Search for the cell housing the specified text and yield its (X, Y) center coordinate. 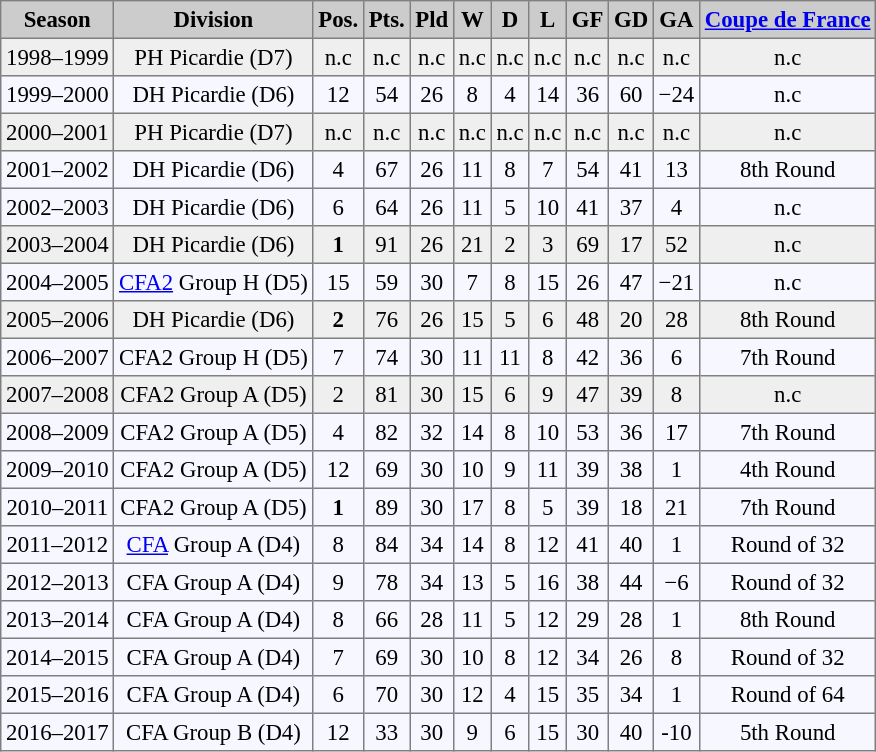
33 (386, 732)
2007–2008 (58, 395)
53 (588, 432)
89 (386, 507)
CFA Group B (D4) (214, 732)
2008–2009 (58, 432)
−24 (676, 95)
2002–2003 (58, 207)
76 (386, 320)
−6 (676, 582)
5th Round (788, 732)
Round of 64 (788, 695)
81 (386, 395)
2012–2013 (58, 582)
2000–2001 (58, 132)
2003–2004 (58, 245)
29 (588, 620)
W (472, 20)
32 (432, 432)
Season (58, 20)
2014–2015 (58, 657)
Division (214, 20)
59 (386, 282)
35 (588, 695)
91 (386, 245)
2013–2014 (58, 620)
44 (632, 582)
70 (386, 695)
Pos. (338, 20)
2004–2005 (58, 282)
84 (386, 545)
2005–2006 (58, 320)
78 (386, 582)
GA (676, 20)
74 (386, 357)
48 (588, 320)
42 (588, 357)
16 (548, 582)
4th Round (788, 470)
−21 (676, 282)
20 (632, 320)
1998–1999 (58, 57)
2006–2007 (58, 357)
52 (676, 245)
2016–2017 (58, 732)
18 (632, 507)
37 (632, 207)
GD (632, 20)
2010–2011 (58, 507)
-10 (676, 732)
3 (548, 245)
2001–2002 (58, 170)
Coupe de France (788, 20)
2015–2016 (58, 695)
GF (588, 20)
1999–2000 (58, 95)
60 (632, 95)
2009–2010 (58, 470)
Pld (432, 20)
66 (386, 620)
D (510, 20)
67 (386, 170)
Pts. (386, 20)
2011–2012 (58, 545)
64 (386, 207)
82 (386, 432)
L (548, 20)
